Find where the given text appears and provide that cell's center as [x, y] coordinate. 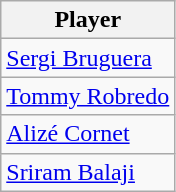
Sergi Bruguera [88, 58]
Alizé Cornet [88, 134]
Sriram Balaji [88, 172]
Tommy Robredo [88, 96]
Player [88, 20]
